Capture the cell that displays the provided text and extract its [x, y] central coordinate. 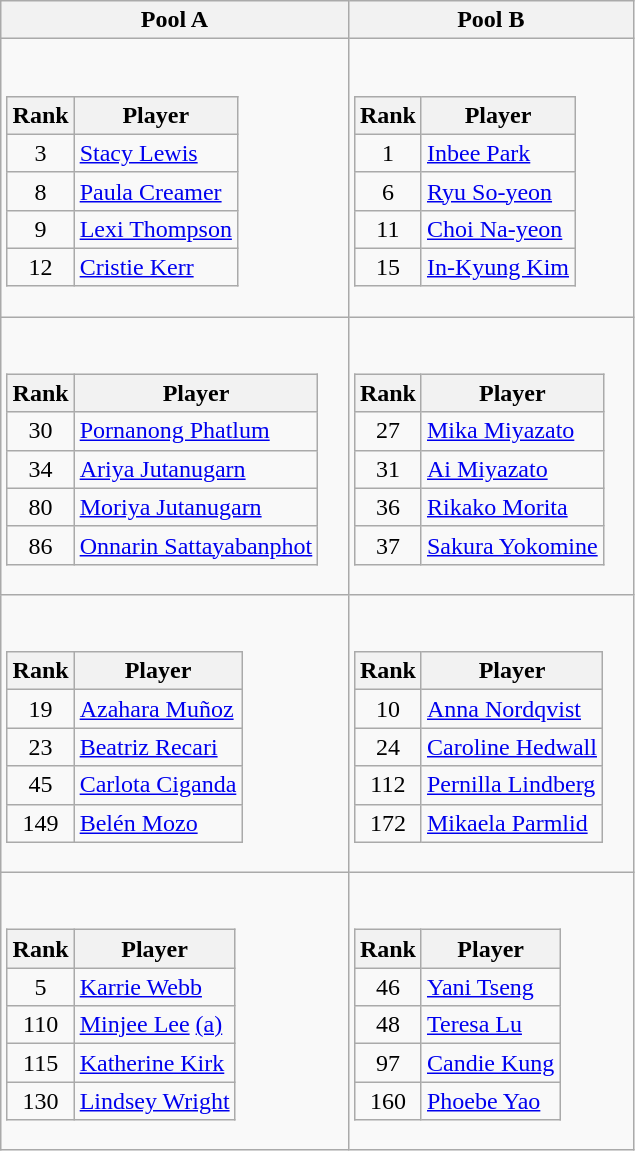
9 [40, 229]
11 [388, 229]
Moriya Jutanugarn [196, 507]
23 [40, 747]
80 [40, 507]
112 [388, 785]
Azahara Muñoz [158, 709]
Cristie Kerr [156, 267]
Rank Player 30 Pornanong Phatlum 34 Ariya Jutanugarn 80 Moriya Jutanugarn 86 Onnarin Sattayabanphot [174, 456]
130 [40, 1101]
Rank Player 5 Karrie Webb 110 Minjee Lee (a) 115 Katherine Kirk 130 Lindsey Wright [174, 1011]
Rank Player 1 Inbee Park 6 Ryu So-yeon 11 Choi Na-yeon 15 In-Kyung Kim [490, 178]
10 [388, 709]
6 [388, 191]
Paula Creamer [156, 191]
46 [388, 987]
Rank Player 27 Mika Miyazato 31 Ai Miyazato 36 Rikako Morita 37 Sakura Yokomine [490, 456]
Karrie Webb [154, 987]
86 [40, 545]
Caroline Hedwall [512, 747]
Anna Nordqvist [512, 709]
36 [388, 507]
Phoebe Yao [490, 1101]
Choi Na-yeon [498, 229]
Inbee Park [498, 153]
Pernilla Lindberg [512, 785]
37 [388, 545]
Mika Miyazato [512, 431]
48 [388, 1025]
Candie Kung [490, 1063]
Stacy Lewis [156, 153]
Pool B [490, 20]
Sakura Yokomine [512, 545]
8 [40, 191]
19 [40, 709]
Rank Player 3 Stacy Lewis 8 Paula Creamer 9 Lexi Thompson 12 Cristie Kerr [174, 178]
31 [388, 469]
5 [40, 987]
Onnarin Sattayabanphot [196, 545]
Belén Mozo [158, 823]
24 [388, 747]
Ai Miyazato [512, 469]
12 [40, 267]
Lexi Thompson [156, 229]
Rikako Morita [512, 507]
Teresa Lu [490, 1025]
Lindsey Wright [154, 1101]
Carlota Ciganda [158, 785]
Ryu So-yeon [498, 191]
149 [40, 823]
Pornanong Phatlum [196, 431]
1 [388, 153]
15 [388, 267]
45 [40, 785]
Mikaela Parmlid [512, 823]
115 [40, 1063]
160 [388, 1101]
3 [40, 153]
97 [388, 1063]
Minjee Lee (a) [154, 1025]
Ariya Jutanugarn [196, 469]
27 [388, 431]
Beatriz Recari [158, 747]
Rank Player 10 Anna Nordqvist 24 Caroline Hedwall 112 Pernilla Lindberg 172 Mikaela Parmlid [490, 734]
Katherine Kirk [154, 1063]
Rank Player 46 Yani Tseng 48 Teresa Lu 97 Candie Kung 160 Phoebe Yao [490, 1011]
172 [388, 823]
34 [40, 469]
110 [40, 1025]
In-Kyung Kim [498, 267]
Rank Player 19 Azahara Muñoz 23 Beatriz Recari 45 Carlota Ciganda 149 Belén Mozo [174, 734]
30 [40, 431]
Yani Tseng [490, 987]
Pool A [174, 20]
